Capture the cell that displays the provided text and extract its [X, Y] central coordinate. 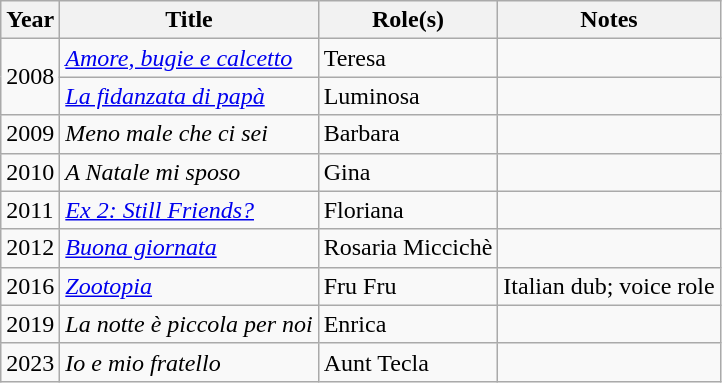
Meno male che ci sei [189, 134]
2010 [30, 172]
Floriana [408, 210]
Year [30, 20]
Teresa [408, 58]
A Natale mi sposo [189, 172]
Amore, bugie e calcetto [189, 58]
Rosaria Miccichè [408, 248]
2019 [30, 324]
2011 [30, 210]
Notes [609, 20]
2012 [30, 248]
Enrica [408, 324]
La fidanzata di papà [189, 96]
Barbara [408, 134]
2008 [30, 77]
2016 [30, 286]
Role(s) [408, 20]
Luminosa [408, 96]
Aunt Tecla [408, 362]
Fru Fru [408, 286]
2023 [30, 362]
Gina [408, 172]
2009 [30, 134]
Ex 2: Still Friends? [189, 210]
Io e mio fratello [189, 362]
Title [189, 20]
La notte è piccola per noi [189, 324]
Zootopia [189, 286]
Buona giornata [189, 248]
Italian dub; voice role [609, 286]
